Find where the given text appears and provide that cell's center as (X, Y) coordinate. 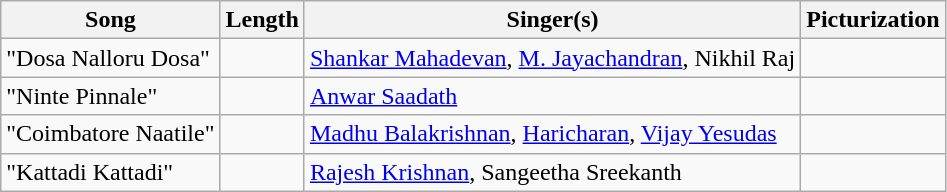
Song (110, 20)
"Ninte Pinnale" (110, 96)
"Kattadi Kattadi" (110, 172)
Madhu Balakrishnan, Haricharan, Vijay Yesudas (552, 134)
"Dosa Nalloru Dosa" (110, 58)
Anwar Saadath (552, 96)
Rajesh Krishnan, Sangeetha Sreekanth (552, 172)
Picturization (873, 20)
Length (262, 20)
Singer(s) (552, 20)
Shankar Mahadevan, M. Jayachandran, Nikhil Raj (552, 58)
"Coimbatore Naatile" (110, 134)
